Find where the given text appears and provide that cell's center as [X, Y] coordinate. 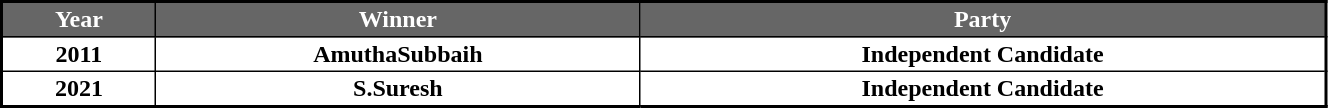
2021 [79, 88]
AmuthaSubbaih [398, 54]
Party [983, 20]
Year [79, 20]
S.Suresh [398, 88]
Winner [398, 20]
2011 [79, 54]
